Return [X, Y] of the center of cell containing provided text 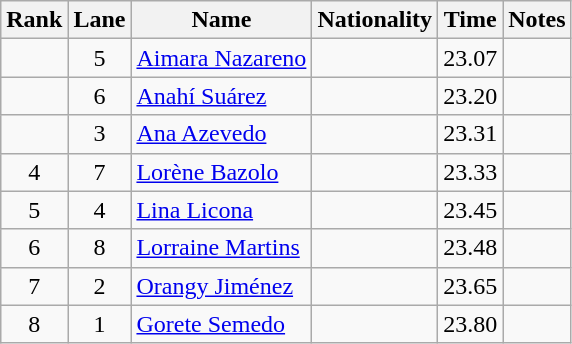
Name [222, 20]
23.31 [470, 134]
1 [100, 324]
2 [100, 286]
Lorène Bazolo [222, 172]
23.65 [470, 286]
23.45 [470, 210]
23.33 [470, 172]
23.20 [470, 96]
Time [470, 20]
Lina Licona [222, 210]
Ana Azevedo [222, 134]
23.80 [470, 324]
Rank [34, 20]
Gorete Semedo [222, 324]
Nationality [375, 20]
Notes [537, 20]
Lane [100, 20]
23.48 [470, 248]
Orangy Jiménez [222, 286]
Lorraine Martins [222, 248]
Aimara Nazareno [222, 58]
Anahí Suárez [222, 96]
3 [100, 134]
23.07 [470, 58]
